Return the (x, y) coordinate for the center point of the cell that contains the specified text.  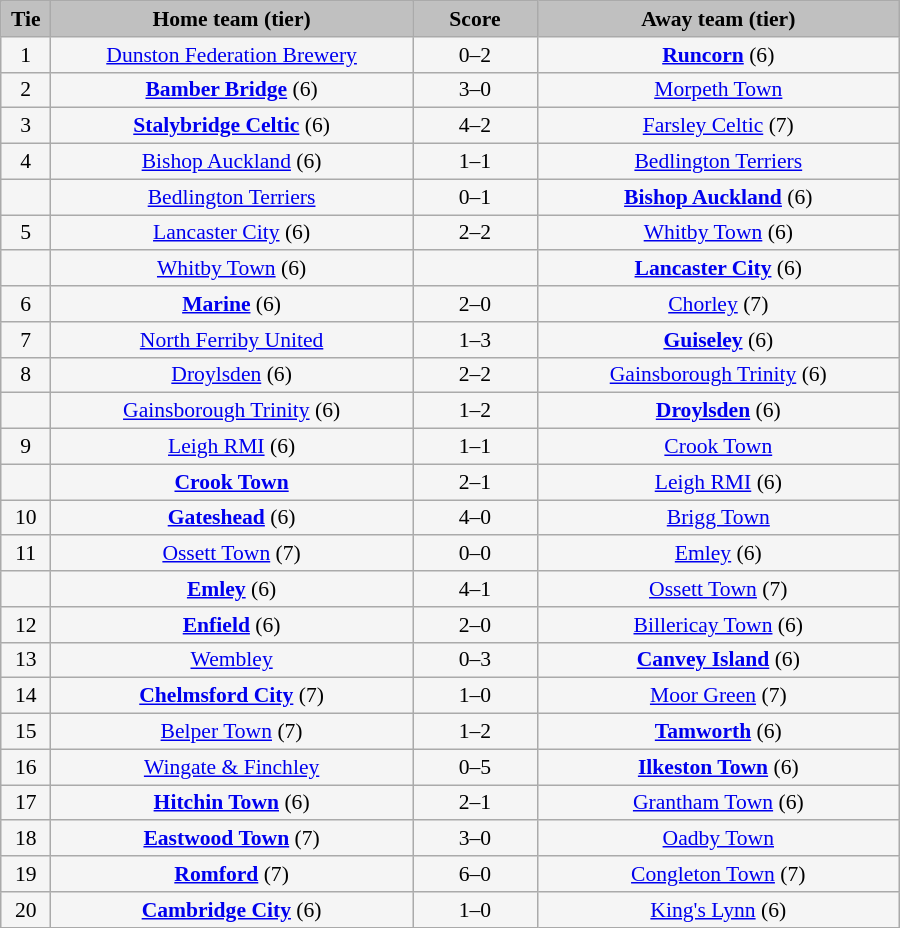
9 (26, 447)
6–0 (476, 874)
0–0 (476, 554)
King's Lynn (6) (718, 910)
4–0 (476, 518)
17 (26, 803)
14 (26, 696)
0–1 (476, 197)
Cambridge City (6) (232, 910)
Away team (tier) (718, 19)
12 (26, 625)
Stalybridge Celtic (6) (232, 126)
Wembley (232, 660)
3 (26, 126)
Hitchin Town (6) (232, 803)
8 (26, 375)
7 (26, 340)
Oadby Town (718, 839)
Canvey Island (6) (718, 660)
15 (26, 732)
4–1 (476, 589)
Romford (7) (232, 874)
6 (26, 304)
Tamworth (6) (718, 732)
Gateshead (6) (232, 518)
Tie (26, 19)
Brigg Town (718, 518)
Ilkeston Town (6) (718, 767)
Dunston Federation Brewery (232, 55)
Enfield (6) (232, 625)
5 (26, 233)
Guiseley (6) (718, 340)
Congleton Town (7) (718, 874)
16 (26, 767)
Bamber Bridge (6) (232, 90)
Billericay Town (6) (718, 625)
4–2 (476, 126)
19 (26, 874)
18 (26, 839)
Wingate & Finchley (232, 767)
0–5 (476, 767)
1–3 (476, 340)
1 (26, 55)
2 (26, 90)
Runcorn (6) (718, 55)
10 (26, 518)
Belper Town (7) (232, 732)
Grantham Town (6) (718, 803)
Marine (6) (232, 304)
13 (26, 660)
Chelmsford City (7) (232, 696)
0–3 (476, 660)
Score (476, 19)
Chorley (7) (718, 304)
Moor Green (7) (718, 696)
Home team (tier) (232, 19)
Farsley Celtic (7) (718, 126)
20 (26, 910)
0–2 (476, 55)
North Ferriby United (232, 340)
4 (26, 162)
Eastwood Town (7) (232, 839)
11 (26, 554)
Morpeth Town (718, 90)
